Pinpoint the cell where the given text exists, returning its (X, Y) midpoint coordinate. 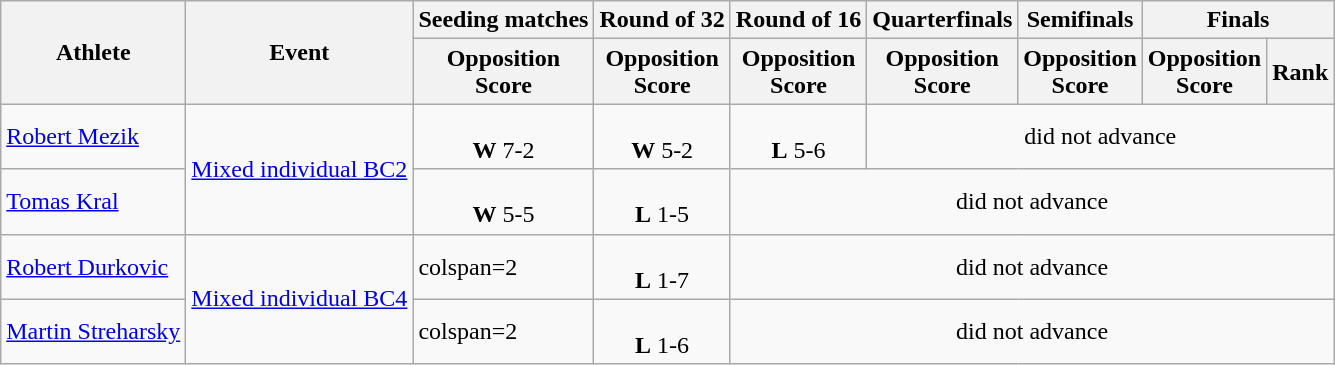
Tomas Kral (94, 202)
Event (300, 52)
L 1-5 (662, 202)
L 5-6 (798, 136)
Finals (1238, 20)
Rank (1300, 72)
W 5-2 (662, 136)
Round of 16 (798, 20)
Robert Durkovic (94, 266)
Athlete (94, 52)
L 1-7 (662, 266)
Robert Mezik (94, 136)
W 7-2 (504, 136)
Seeding matches (504, 20)
Martin Streharsky (94, 332)
Mixed individual BC2 (300, 169)
Semifinals (1080, 20)
Mixed individual BC4 (300, 299)
L 1-6 (662, 332)
W 5-5 (504, 202)
Round of 32 (662, 20)
Quarterfinals (942, 20)
